Search for the cell housing the specified text and yield its (X, Y) center coordinate. 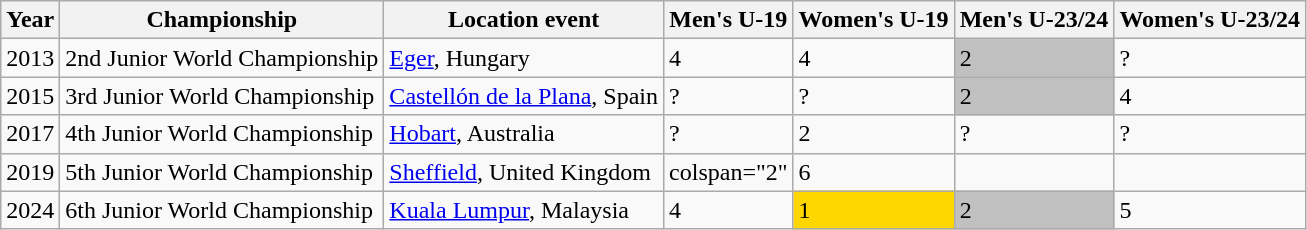
3rd Junior World Championship (222, 96)
6 (874, 172)
colspan="2" (729, 172)
6th Junior World Championship (222, 210)
Castellón de la Plana, Spain (524, 96)
2nd Junior World Championship (222, 58)
5th Junior World Championship (222, 172)
Location event (524, 20)
Women's U-23/24 (1210, 20)
Hobart, Australia (524, 134)
Eger, Hungary (524, 58)
2019 (30, 172)
5 (1210, 210)
Women's U-19 (874, 20)
2017 (30, 134)
2024 (30, 210)
1 (874, 210)
2013 (30, 58)
2015 (30, 96)
Men's U-19 (729, 20)
4th Junior World Championship (222, 134)
Championship (222, 20)
Men's U-23/24 (1034, 20)
Kuala Lumpur, Malaysia (524, 210)
Sheffield, United Kingdom (524, 172)
Year (30, 20)
